Pinpoint the cell where the given text exists, returning its [x, y] midpoint coordinate. 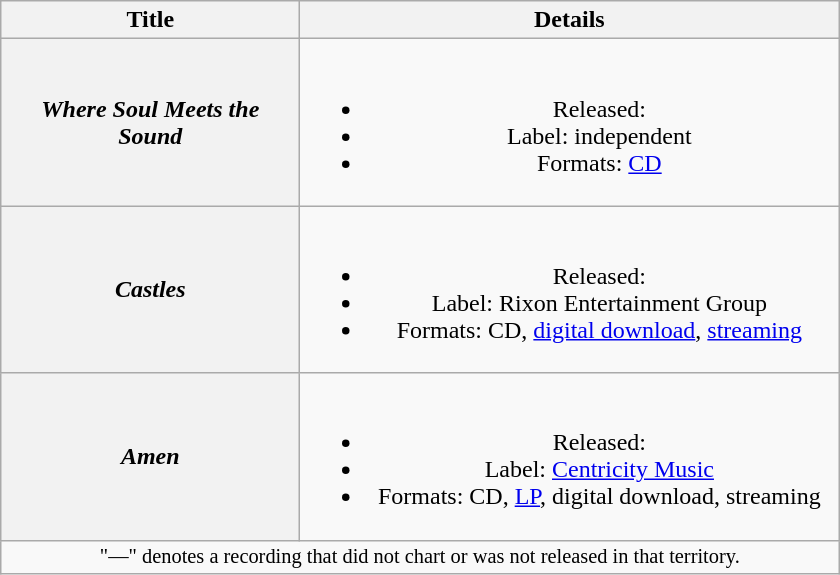
Details [570, 20]
Released: Label: Centricity MusicFormats: CD, LP, digital download, streaming [570, 456]
Released: Label: independentFormats: CD [570, 122]
Amen [150, 456]
"—" denotes a recording that did not chart or was not released in that territory. [420, 557]
Title [150, 20]
Where Soul Meets the Sound [150, 122]
Castles [150, 290]
Released: Label: Rixon Entertainment GroupFormats: CD, digital download, streaming [570, 290]
